For the text-containing cell, return its midpoint in (x, y) coordinate format. 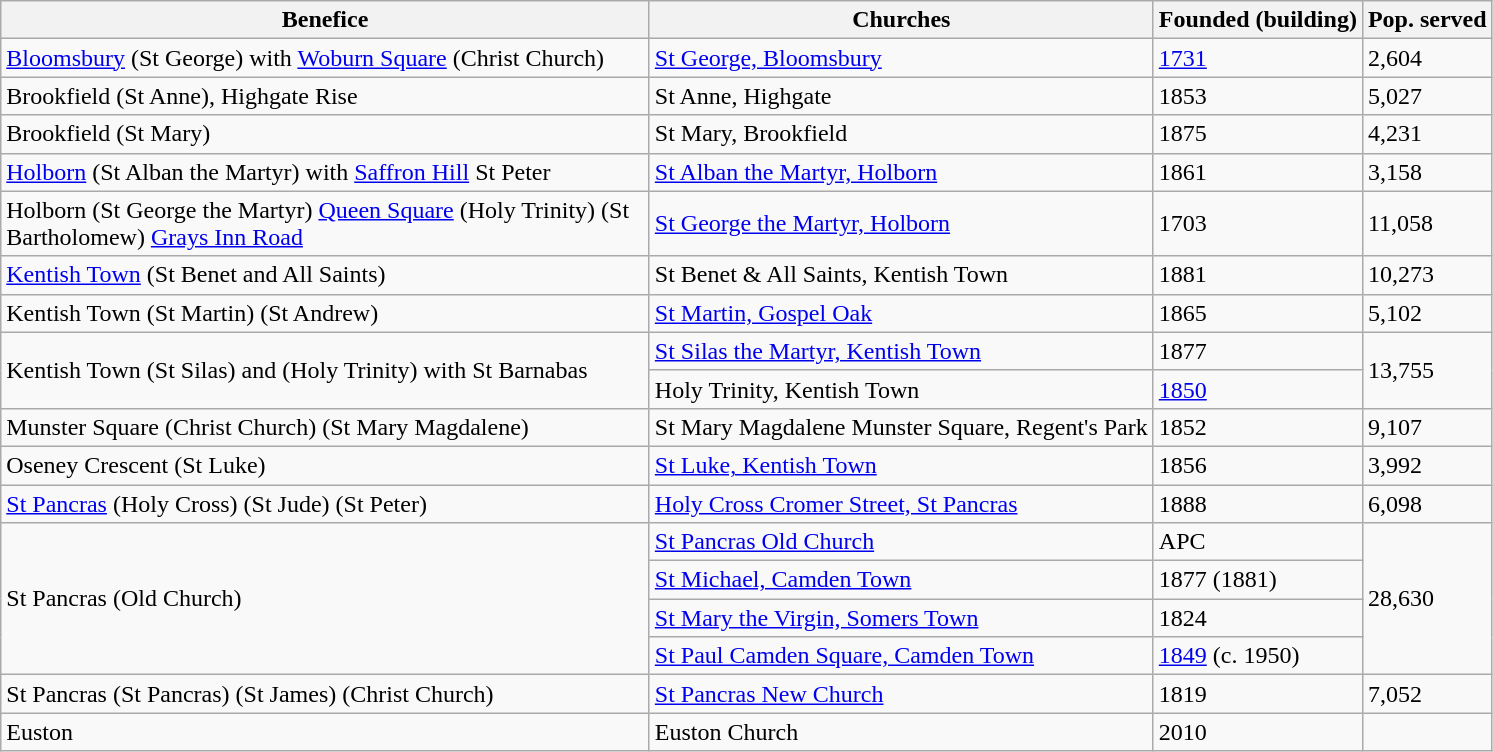
1852 (1258, 427)
St Anne, Highgate (901, 96)
St Mary Magdalene Munster Square, Regent's Park (901, 427)
Kentish Town (St Silas) and (Holy Trinity) with St Barnabas (326, 370)
St Mary, Brookfield (901, 134)
1819 (1258, 694)
5,102 (1427, 313)
1853 (1258, 96)
13,755 (1427, 370)
Brookfield (St Mary) (326, 134)
St Silas the Martyr, Kentish Town (901, 351)
St Benet & All Saints, Kentish Town (901, 275)
Founded (building) (1258, 20)
St Michael, Camden Town (901, 580)
Kentish Town (St Martin) (St Andrew) (326, 313)
9,107 (1427, 427)
Bloomsbury (St George) with Woburn Square (Christ Church) (326, 58)
28,630 (1427, 599)
St Martin, Gospel Oak (901, 313)
1865 (1258, 313)
10,273 (1427, 275)
3,158 (1427, 172)
St Pancras (Old Church) (326, 599)
Euston (326, 732)
3,992 (1427, 465)
Holborn (St George the Martyr) Queen Square (Holy Trinity) (St Bartholomew) Grays Inn Road (326, 224)
Brookfield (St Anne), Highgate Rise (326, 96)
Kentish Town (St Benet and All Saints) (326, 275)
St Pancras (Holy Cross) (St Jude) (St Peter) (326, 503)
St George the Martyr, Holborn (901, 224)
1877 (1881) (1258, 580)
Munster Square (Christ Church) (St Mary Magdalene) (326, 427)
5,027 (1427, 96)
1849 (c. 1950) (1258, 656)
St Luke, Kentish Town (901, 465)
11,058 (1427, 224)
St Alban the Martyr, Holborn (901, 172)
1856 (1258, 465)
APC (1258, 542)
Holy Trinity, Kentish Town (901, 389)
Euston Church (901, 732)
2,604 (1427, 58)
2010 (1258, 732)
6,098 (1427, 503)
1850 (1258, 389)
Pop. served (1427, 20)
1861 (1258, 172)
1881 (1258, 275)
Oseney Crescent (St Luke) (326, 465)
1731 (1258, 58)
Holborn (St Alban the Martyr) with Saffron Hill St Peter (326, 172)
Holy Cross Cromer Street, St Pancras (901, 503)
7,052 (1427, 694)
1703 (1258, 224)
St Pancras (St Pancras) (St James) (Christ Church) (326, 694)
1888 (1258, 503)
St Mary the Virgin, Somers Town (901, 618)
Churches (901, 20)
St Pancras Old Church (901, 542)
St Pancras New Church (901, 694)
1875 (1258, 134)
Benefice (326, 20)
St George, Bloomsbury (901, 58)
St Paul Camden Square, Camden Town (901, 656)
4,231 (1427, 134)
1877 (1258, 351)
1824 (1258, 618)
